Determine the (X, Y) coordinate at the center of the cell enclosing the given text.  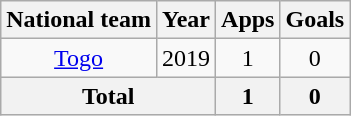
Year (186, 20)
2019 (186, 58)
National team (79, 20)
Togo (79, 58)
Total (108, 96)
Apps (248, 20)
Goals (315, 20)
